Extract the [X, Y] coordinate from the center of the cell holding the provided text.  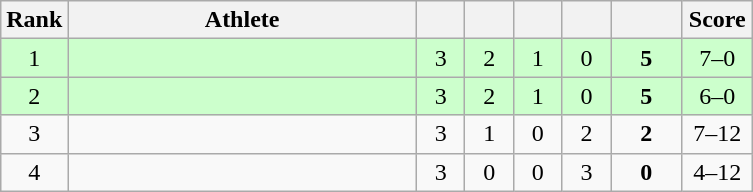
Score [718, 20]
7–0 [718, 58]
4–12 [718, 172]
Rank [34, 20]
Athlete [242, 20]
6–0 [718, 96]
4 [34, 172]
7–12 [718, 134]
